Locate the cell with the specified text and output its [x, y] center coordinate. 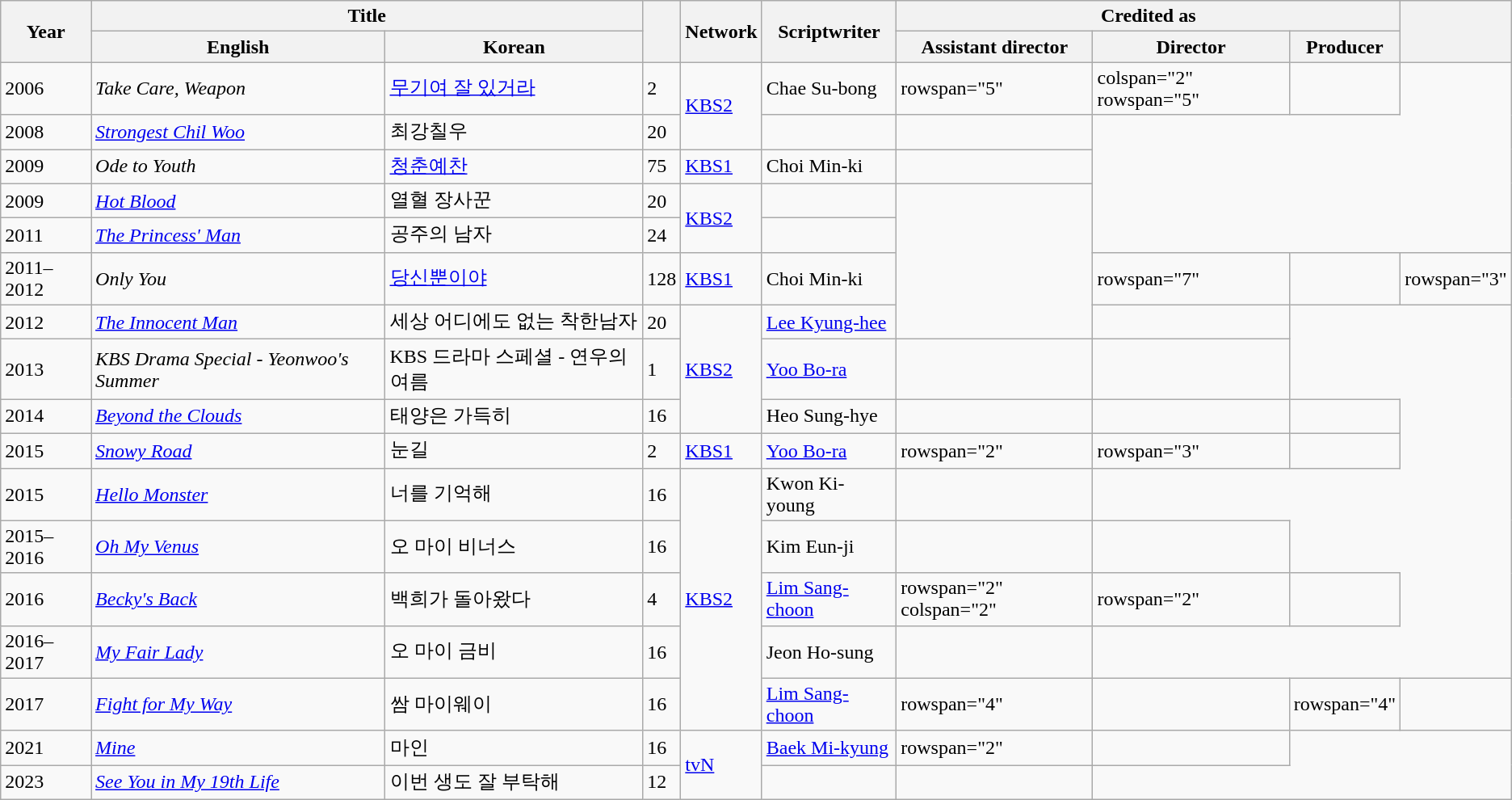
2011–2012 [46, 278]
Only You [238, 278]
rowspan="7" [1191, 278]
청춘예찬 [514, 166]
KBS 드라마 스페셜 - 연우의 여름 [514, 369]
너를 기억해 [514, 495]
2021 [46, 748]
2016 [46, 600]
See You in My 19th Life [238, 782]
128 [662, 278]
열혈 장사꾼 [514, 200]
Mine [238, 748]
2008 [46, 133]
오 마이 금비 [514, 651]
Assistant director [995, 47]
공주의 남자 [514, 236]
Snowy Road [238, 451]
2012 [46, 322]
The Princess' Man [238, 236]
75 [662, 166]
Title [367, 16]
Korean [514, 47]
Baek Mi-kyung [829, 748]
세상 어디에도 없는 착한남자 [514, 322]
Fight for My Way [238, 705]
Chae Su-bong [829, 89]
무기여 잘 있거라 [514, 89]
Take Care, Weapon [238, 89]
Year [46, 32]
2006 [46, 89]
4 [662, 600]
rowspan="2" colspan="2" [995, 600]
tvN [721, 764]
Network [721, 32]
colspan="2" rowspan="5" [1191, 89]
눈길 [514, 451]
최강칠우 [514, 133]
태양은 가득히 [514, 417]
당신뿐이야 [514, 278]
24 [662, 236]
Ode to Youth [238, 166]
Lee Kyung-hee [829, 322]
Heo Sung-hye [829, 417]
백희가 돌아왔다 [514, 600]
2011 [46, 236]
Oh My Venus [238, 546]
The Innocent Man [238, 322]
Scriptwriter [829, 32]
쌈 마이웨이 [514, 705]
2014 [46, 417]
2013 [46, 369]
Credited as [1149, 16]
Becky's Back [238, 600]
KBS Drama Special - Yeonwoo's Summer [238, 369]
My Fair Lady [238, 651]
rowspan="5" [995, 89]
2015–2016 [46, 546]
12 [662, 782]
오 마이 비너스 [514, 546]
마인 [514, 748]
English [238, 47]
2016–2017 [46, 651]
Jeon Ho-sung [829, 651]
2017 [46, 705]
Strongest Chil Woo [238, 133]
Director [1191, 47]
이번 생도 잘 부탁해 [514, 782]
Kim Eun-ji [829, 546]
Hello Monster [238, 495]
2023 [46, 782]
1 [662, 369]
Hot Blood [238, 200]
Producer [1345, 47]
Kwon Ki-young [829, 495]
Beyond the Clouds [238, 417]
